Capture the cell that displays the provided text and extract its (x, y) central coordinate. 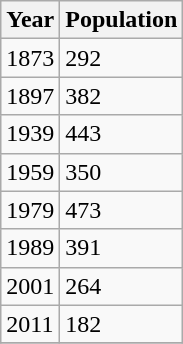
382 (122, 96)
1959 (30, 172)
1979 (30, 210)
1873 (30, 58)
Year (30, 20)
443 (122, 134)
1897 (30, 96)
350 (122, 172)
Population (122, 20)
264 (122, 286)
473 (122, 210)
292 (122, 58)
391 (122, 248)
1939 (30, 134)
182 (122, 324)
1989 (30, 248)
2001 (30, 286)
2011 (30, 324)
